Output the (X, Y) coordinate of the center of the cell containing the given text.  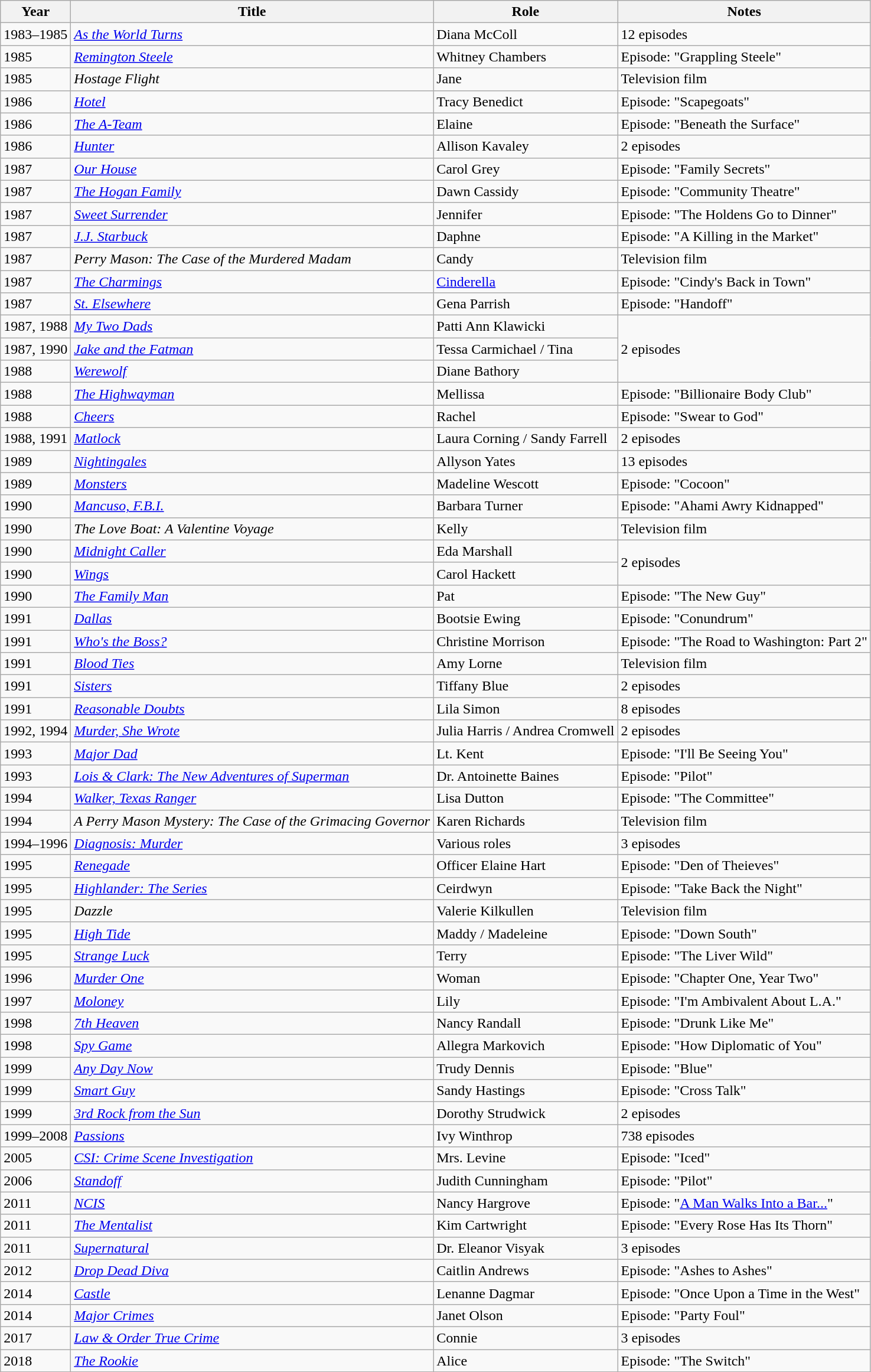
Episode: "Den of Theieves" (744, 866)
Episode: "Take Back the Night" (744, 888)
Cinderella (526, 282)
Episode: "Handoff" (744, 304)
Patti Ann Klawicki (526, 327)
Valerie Kilkullen (526, 911)
Episode: "Billionaire Body Club" (744, 394)
Major Dad (252, 754)
Notes (744, 12)
Walker, Texas Ranger (252, 799)
Law & Order True Crime (252, 1338)
Whitney Chambers (526, 57)
Eda Marshall (526, 551)
Sandy Hastings (526, 1091)
2018 (35, 1360)
Janet Olson (526, 1315)
Episode: "Ashes to Ashes" (744, 1270)
Pat (526, 596)
Mancuso, F.B.I. (252, 506)
2005 (35, 1158)
Allison Kavaley (526, 146)
Jake and the Fatman (252, 349)
Kim Cartwright (526, 1226)
Kelly (526, 529)
J.J. Starbuck (252, 236)
Nightingales (252, 461)
Episode: "Scapegoats" (744, 102)
Blood Ties (252, 664)
Woman (526, 978)
Passions (252, 1136)
Episode: "Grappling Steele" (744, 57)
13 episodes (744, 461)
Allyson Yates (526, 461)
Smart Guy (252, 1091)
Dawn Cassidy (526, 191)
As the World Turns (252, 34)
Rachel (526, 416)
Various roles (526, 843)
Episode: "Swear to God" (744, 416)
Episode: "Family Secrets" (744, 169)
Jane (526, 79)
Cheers (252, 416)
Amy Lorne (526, 664)
Episode: "Down South" (744, 933)
Bootsie Ewing (526, 618)
Trudy Dennis (526, 1068)
The Charmings (252, 282)
Any Day Now (252, 1068)
Castle (252, 1293)
Laura Corning / Sandy Farrell (526, 439)
Episode: "Blue" (744, 1068)
Terry (526, 956)
Episode: "The Committee" (744, 799)
Monsters (252, 484)
738 episodes (744, 1136)
Episode: "The Holdens Go to Dinner" (744, 214)
Episode: "Ahami Awry Kidnapped" (744, 506)
Lisa Dutton (526, 799)
Episode: "Beneath the Surface" (744, 124)
Episode: "The Road to Washington: Part 2" (744, 641)
Judith Cunningham (526, 1181)
High Tide (252, 933)
8 episodes (744, 709)
Murder One (252, 978)
Who's the Boss? (252, 641)
Reasonable Doubts (252, 709)
Christine Morrison (526, 641)
Lenanne Dagmar (526, 1293)
Lois & Clark: The New Adventures of Superman (252, 776)
Episode: "Iced" (744, 1158)
Episode: "The Switch" (744, 1360)
Murder, She Wrote (252, 731)
Jennifer (526, 214)
1999–2008 (35, 1136)
The Mentalist (252, 1226)
1996 (35, 978)
Episode: "Every Rose Has Its Thorn" (744, 1226)
Episode: "The Liver Wild" (744, 956)
Dorothy Strudwick (526, 1113)
Elaine (526, 124)
Diana McColl (526, 34)
The Love Boat: A Valentine Voyage (252, 529)
1994–1996 (35, 843)
Lila Simon (526, 709)
Barbara Turner (526, 506)
1988, 1991 (35, 439)
Sisters (252, 686)
Major Crimes (252, 1315)
Tiffany Blue (526, 686)
My Two Dads (252, 327)
Episode: "Cocoon" (744, 484)
Episode: "Chapter One, Year Two" (744, 978)
Tessa Carmichael / Tina (526, 349)
The Hogan Family (252, 191)
Gena Parrish (526, 304)
Hunter (252, 146)
Candy (526, 259)
Supernatural (252, 1248)
Episode: "Party Foul" (744, 1315)
Dr. Antoinette Baines (526, 776)
Connie (526, 1338)
Episode: "Cindy's Back in Town" (744, 282)
Episode: "Drunk Like Me" (744, 1024)
Werewolf (252, 371)
Title (252, 12)
3rd Rock from the Sun (252, 1113)
Carol Hackett (526, 573)
Ceirdwyn (526, 888)
Episode: "Cross Talk" (744, 1091)
Role (526, 12)
2006 (35, 1181)
1987, 1990 (35, 349)
Lt. Kent (526, 754)
Nancy Hargrove (526, 1203)
2012 (35, 1270)
The Highwayman (252, 394)
Year (35, 12)
The Rookie (252, 1360)
Renegade (252, 866)
Lily (526, 1001)
12 episodes (744, 34)
Matlock (252, 439)
Officer Elaine Hart (526, 866)
Maddy / Madeleine (526, 933)
Strange Luck (252, 956)
Diane Bathory (526, 371)
Alice (526, 1360)
Tracy Benedict (526, 102)
Remington Steele (252, 57)
CSI: Crime Scene Investigation (252, 1158)
Karen Richards (526, 821)
Dazzle (252, 911)
Episode: "The New Guy" (744, 596)
Diagnosis: Murder (252, 843)
Mrs. Levine (526, 1158)
Nancy Randall (526, 1024)
1992, 1994 (35, 731)
Hotel (252, 102)
1987, 1988 (35, 327)
Midnight Caller (252, 551)
Drop Dead Diva (252, 1270)
Episode: "Once Upon a Time in the West" (744, 1293)
Standoff (252, 1181)
Episode: "I'm Ambivalent About L.A." (744, 1001)
7th Heaven (252, 1024)
The A-Team (252, 124)
Perry Mason: The Case of the Murdered Madam (252, 259)
Madeline Wescott (526, 484)
Carol Grey (526, 169)
Allegra Markovich (526, 1046)
Daphne (526, 236)
Episode: "I'll Be Seeing You" (744, 754)
Hostage Flight (252, 79)
Wings (252, 573)
Our House (252, 169)
Dallas (252, 618)
Episode: "A Killing in the Market" (744, 236)
Episode: "Conundrum" (744, 618)
Highlander: The Series (252, 888)
Episode: "How Diplomatic of You" (744, 1046)
Mellissa (526, 394)
Julia Harris / Andrea Cromwell (526, 731)
Episode: "A Man Walks Into a Bar..." (744, 1203)
A Perry Mason Mystery: The Case of the Grimacing Governor (252, 821)
Sweet Surrender (252, 214)
Dr. Eleanor Visyak (526, 1248)
Caitlin Andrews (526, 1270)
1983–1985 (35, 34)
St. Elsewhere (252, 304)
Moloney (252, 1001)
Spy Game (252, 1046)
Ivy Winthrop (526, 1136)
2017 (35, 1338)
1997 (35, 1001)
Episode: "Community Theatre" (744, 191)
The Family Man (252, 596)
NCIS (252, 1203)
